Pinpoint the cell where the given text exists, returning its [X, Y] midpoint coordinate. 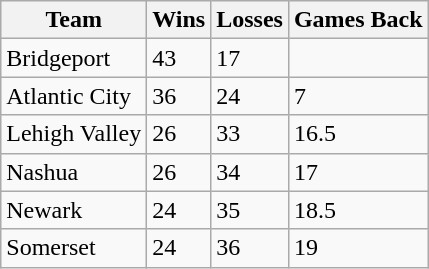
16.5 [358, 134]
Lehigh Valley [74, 134]
Newark [74, 210]
34 [250, 172]
35 [250, 210]
7 [358, 96]
Somerset [74, 248]
Bridgeport [74, 58]
43 [179, 58]
Games Back [358, 20]
Wins [179, 20]
33 [250, 134]
Losses [250, 20]
18.5 [358, 210]
Nashua [74, 172]
Atlantic City [74, 96]
Team [74, 20]
19 [358, 248]
